Extract the (X, Y) coordinate from the center of the cell holding the provided text.  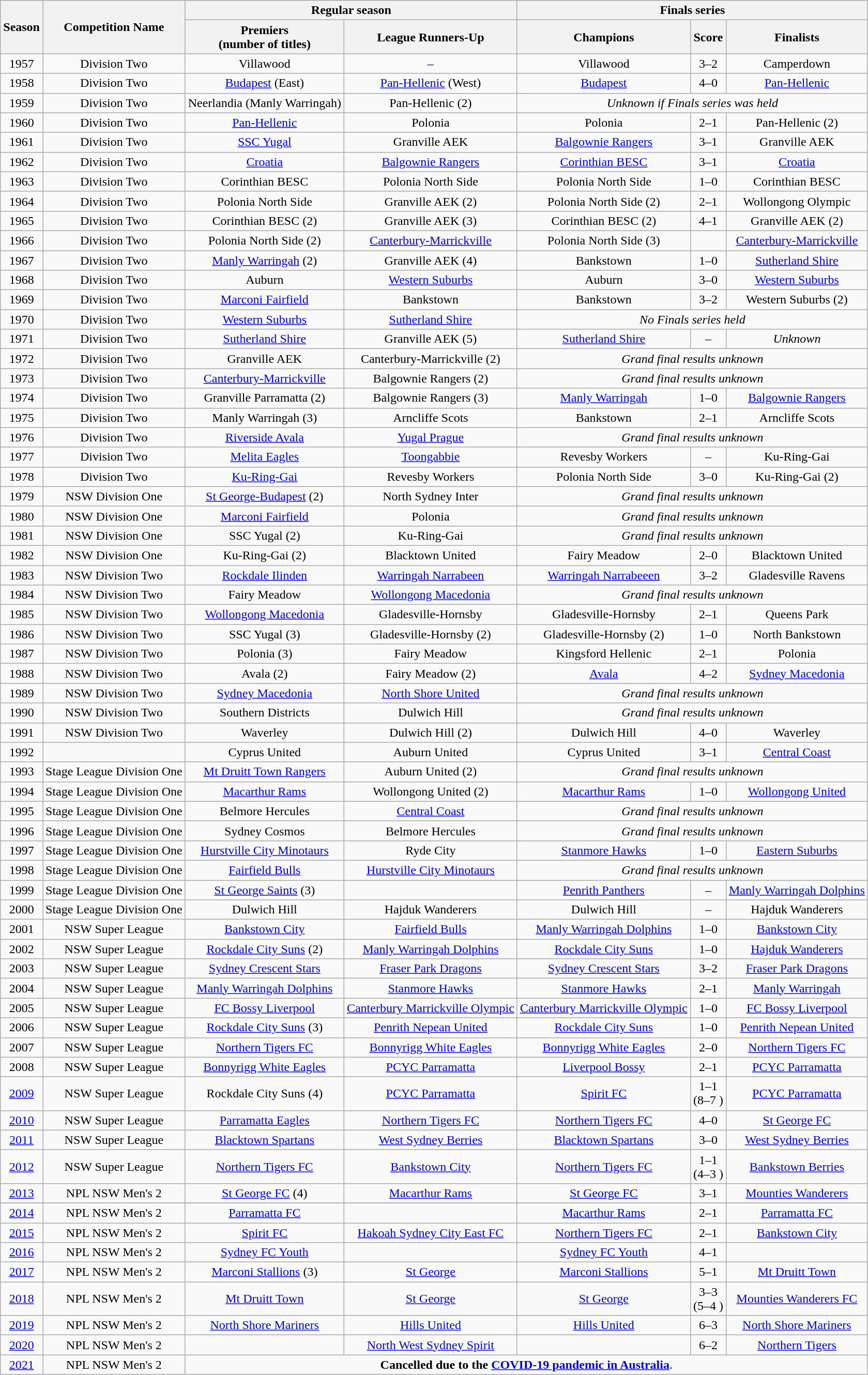
1997 (22, 850)
3–3(5–4 ) (708, 1298)
Wollongong United (797, 791)
1977 (22, 457)
2005 (22, 1008)
1994 (22, 791)
5–1 (708, 1272)
Sydney Cosmos (265, 831)
Mounties Wanderers (797, 1193)
SSC Yugal (265, 142)
Granville AEK (3) (430, 221)
Manly Warringah (2) (265, 260)
1973 (22, 378)
Rockdale City Suns (2) (265, 949)
Balgownie Rangers (3) (430, 398)
Dulwich Hill (2) (430, 732)
Granville AEK (4) (430, 260)
1971 (22, 339)
1968 (22, 280)
Budapest (604, 83)
North West Sydney Spirit (430, 1345)
Competition Name (114, 27)
1–1(8–7 ) (708, 1094)
Marconi Stallions (604, 1272)
No Finals series held (692, 319)
Toongabbie (430, 457)
League Runners-Up (430, 37)
1988 (22, 674)
1983 (22, 575)
2019 (22, 1325)
4–2 (708, 674)
Unknown if Finals series was held (692, 103)
Unknown (797, 339)
Eastern Suburbs (797, 850)
1966 (22, 240)
1960 (22, 123)
1976 (22, 437)
1985 (22, 615)
2009 (22, 1094)
Balgownie Rangers (2) (430, 378)
Avala (2) (265, 674)
St George Saints (3) (265, 890)
Fairy Meadow (2) (430, 674)
2003 (22, 969)
1967 (22, 260)
Champions (604, 37)
Melita Eagles (265, 457)
1990 (22, 713)
1979 (22, 496)
2001 (22, 929)
St George FC (4) (265, 1193)
2004 (22, 988)
6–2 (708, 1345)
Warringah Narrabeen (430, 575)
North Shore United (430, 693)
2015 (22, 1233)
Hakoah Sydney City East FC (430, 1233)
1–1(4–3 ) (708, 1166)
2017 (22, 1272)
North Sydney Inter (430, 496)
Canterbury-Marrickville (2) (430, 359)
2018 (22, 1298)
Warringah Narrabeeen (604, 575)
Cancelled due to the COVID-19 pandemic in Australia. (526, 1365)
Ryde City (430, 850)
1969 (22, 300)
1958 (22, 83)
Neerlandia (Manly Warringah) (265, 103)
Granville AEK (5) (430, 339)
1984 (22, 595)
1978 (22, 477)
SSC Yugal (2) (265, 536)
1980 (22, 516)
1998 (22, 870)
1970 (22, 319)
Southern Districts (265, 713)
Budapest (East) (265, 83)
Wollongong United (2) (430, 791)
2020 (22, 1345)
Northern Tigers (797, 1345)
Mt Druitt Town Rangers (265, 772)
Wollongong Olympic (797, 201)
SSC Yugal (3) (265, 634)
Riverside Avala (265, 437)
Camperdown (797, 64)
Granville Parramatta (2) (265, 398)
1981 (22, 536)
1959 (22, 103)
Finalists (797, 37)
2013 (22, 1193)
2011 (22, 1140)
2000 (22, 910)
1962 (22, 162)
Bankstown Berries (797, 1166)
1993 (22, 772)
Polonia (3) (265, 654)
2008 (22, 1067)
1991 (22, 732)
Manly Warringah (3) (265, 418)
North Bankstown (797, 634)
2021 (22, 1365)
Polonia North Side (3) (604, 240)
Finals series (692, 10)
1999 (22, 890)
1996 (22, 831)
Pan-Hellenic (West) (430, 83)
Season (22, 27)
1961 (22, 142)
1982 (22, 555)
Gladesville Ravens (797, 575)
Premiers (number of titles) (265, 37)
1965 (22, 221)
2016 (22, 1252)
Rockdale Ilinden (265, 575)
2012 (22, 1166)
Rockdale City Suns (3) (265, 1028)
Liverpool Bossy (604, 1067)
1972 (22, 359)
1957 (22, 64)
St George-Budapest (2) (265, 496)
Parramatta Eagles (265, 1120)
1986 (22, 634)
1963 (22, 181)
Marconi Stallions (3) (265, 1272)
6–3 (708, 1325)
1992 (22, 752)
1987 (22, 654)
Yugal Prague (430, 437)
1989 (22, 693)
Score (708, 37)
1995 (22, 811)
1964 (22, 201)
2006 (22, 1028)
1974 (22, 398)
Mounties Wanderers FC (797, 1298)
Auburn United (430, 752)
Regular season (351, 10)
Penrith Panthers (604, 890)
Rockdale City Suns (4) (265, 1094)
2007 (22, 1047)
Auburn United (2) (430, 772)
Western Suburbs (2) (797, 300)
2014 (22, 1213)
2002 (22, 949)
Avala (604, 674)
1975 (22, 418)
Queens Park (797, 615)
Kingsford Hellenic (604, 654)
2010 (22, 1120)
